Capture the cell that displays the provided text and extract its [X, Y] central coordinate. 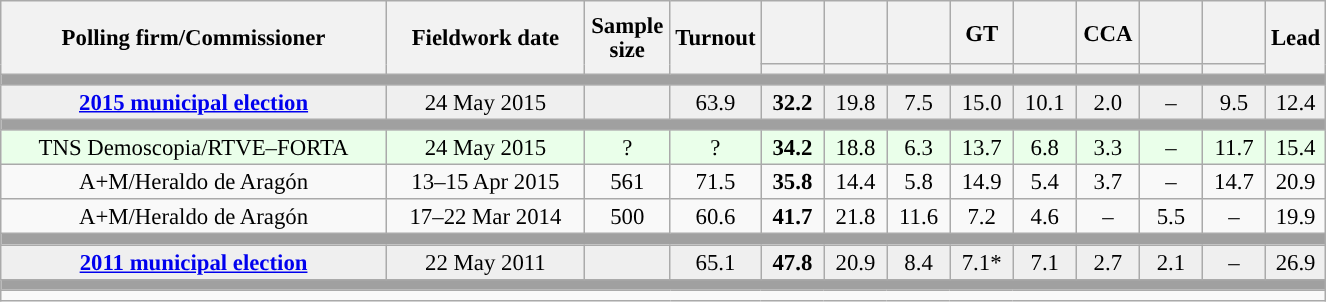
14.7 [1234, 182]
17–22 Mar 2014 [485, 218]
Sample size [627, 38]
34.2 [792, 148]
7.1 [1044, 262]
6.8 [1044, 148]
3.3 [1108, 148]
7.5 [918, 102]
15.0 [982, 102]
32.2 [792, 102]
13.7 [982, 148]
3.7 [1108, 182]
CCA [1108, 32]
2015 municipal election [194, 102]
65.1 [716, 262]
41.7 [792, 218]
10.1 [1044, 102]
TNS Demoscopia/RTVE–FORTA [194, 148]
Lead [1296, 38]
500 [627, 218]
9.5 [1234, 102]
5.8 [918, 182]
15.4 [1296, 148]
7.1* [982, 262]
18.8 [856, 148]
11.7 [1234, 148]
14.9 [982, 182]
35.8 [792, 182]
GT [982, 32]
2.1 [1170, 262]
26.9 [1296, 262]
60.6 [716, 218]
6.3 [918, 148]
47.8 [792, 262]
71.5 [716, 182]
19.9 [1296, 218]
561 [627, 182]
11.6 [918, 218]
12.4 [1296, 102]
5.5 [1170, 218]
2.7 [1108, 262]
4.6 [1044, 218]
8.4 [918, 262]
14.4 [856, 182]
13–15 Apr 2015 [485, 182]
21.8 [856, 218]
Polling firm/Commissioner [194, 38]
2.0 [1108, 102]
Fieldwork date [485, 38]
2011 municipal election [194, 262]
Turnout [716, 38]
19.8 [856, 102]
7.2 [982, 218]
22 May 2011 [485, 262]
63.9 [716, 102]
5.4 [1044, 182]
